Detect which cell encompasses the target text, then output its [x, y] center coordinate. 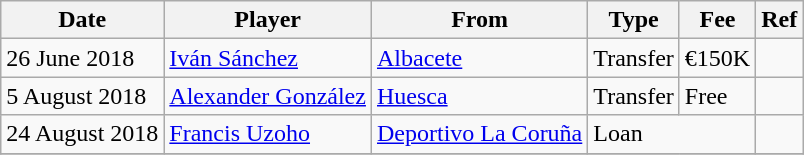
Deportivo La Coruña [479, 134]
Ref [780, 20]
Alexander González [268, 96]
26 June 2018 [82, 58]
5 August 2018 [82, 96]
Fee [717, 20]
Albacete [479, 58]
Francis Uzoho [268, 134]
From [479, 20]
Type [634, 20]
Loan [672, 134]
Player [268, 20]
Date [82, 20]
€150K [717, 58]
Huesca [479, 96]
24 August 2018 [82, 134]
Free [717, 96]
Iván Sánchez [268, 58]
